Return [x, y] of the center of cell containing provided text 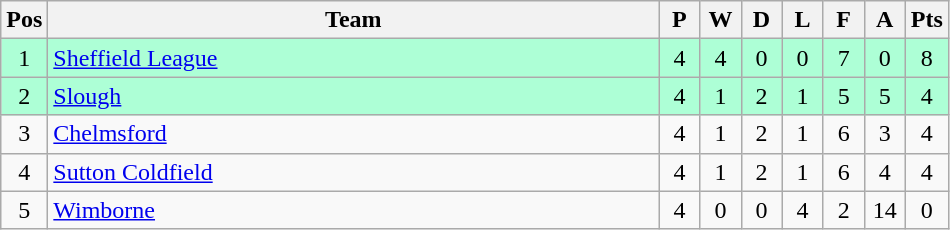
14 [884, 210]
Pts [926, 20]
7 [844, 58]
Wimborne [354, 210]
Pos [24, 20]
F [844, 20]
D [762, 20]
P [680, 20]
Chelmsford [354, 134]
Sutton Coldfield [354, 172]
Sheffield League [354, 58]
W [720, 20]
A [884, 20]
Slough [354, 96]
L [802, 20]
8 [926, 58]
Team [354, 20]
